From the cell containing the given text, extract its center point as (X, Y) coordinate. 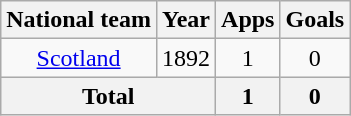
1892 (186, 58)
Total (108, 96)
Year (186, 20)
Goals (315, 20)
Scotland (79, 58)
National team (79, 20)
Apps (248, 20)
